Return (X, Y) of the center of cell containing provided text 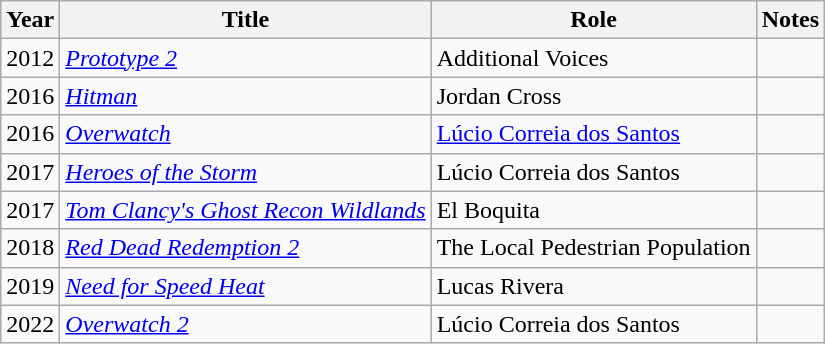
El Boquita (594, 210)
Prototype 2 (246, 58)
Role (594, 20)
Overwatch 2 (246, 324)
Lucas Rivera (594, 286)
2018 (30, 248)
The Local Pedestrian Population (594, 248)
Year (30, 20)
Red Dead Redemption 2 (246, 248)
2022 (30, 324)
Hitman (246, 96)
Tom Clancy's Ghost Recon Wildlands (246, 210)
Heroes of the Storm (246, 172)
Title (246, 20)
Jordan Cross (594, 96)
2012 (30, 58)
2019 (30, 286)
Overwatch (246, 134)
Additional Voices (594, 58)
Need for Speed Heat (246, 286)
Notes (790, 20)
